Search for the cell housing the specified text and yield its [x, y] center coordinate. 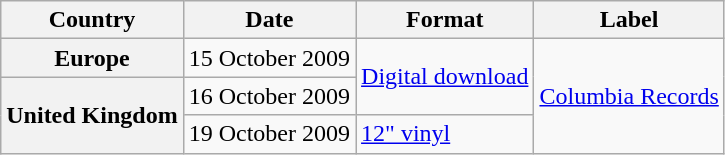
United Kingdom [92, 115]
Format [445, 20]
Digital download [445, 77]
Label [629, 20]
Columbia Records [629, 96]
Country [92, 20]
19 October 2009 [269, 134]
Date [269, 20]
15 October 2009 [269, 58]
Europe [92, 58]
16 October 2009 [269, 96]
12" vinyl [445, 134]
